Return (x, y) of the center of cell containing provided text 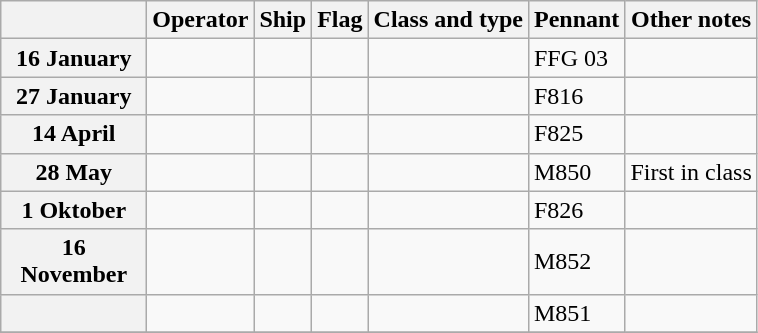
FFG 03 (576, 58)
16 November (74, 262)
Pennant (576, 20)
14 April (74, 134)
Operator (200, 20)
F825 (576, 134)
Flag (340, 20)
M850 (576, 172)
Other notes (691, 20)
Ship (283, 20)
16 January (74, 58)
Class and type (448, 20)
F826 (576, 210)
28 May (74, 172)
1 Oktober (74, 210)
First in class (691, 172)
M851 (576, 313)
27 January (74, 96)
F816 (576, 96)
M852 (576, 262)
